Pinpoint the cell where the given text exists, returning its (x, y) midpoint coordinate. 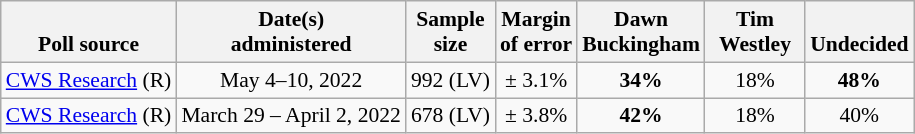
TimWestley (755, 32)
DawnBuckingham (641, 32)
678 (LV) (450, 116)
± 3.8% (536, 116)
34% (641, 80)
48% (859, 80)
42% (641, 116)
Samplesize (450, 32)
40% (859, 116)
Date(s)administered (291, 32)
March 29 – April 2, 2022 (291, 116)
992 (LV) (450, 80)
Undecided (859, 32)
Marginof error (536, 32)
May 4–10, 2022 (291, 80)
± 3.1% (536, 80)
Poll source (89, 32)
